Search for the cell housing the specified text and yield its [x, y] center coordinate. 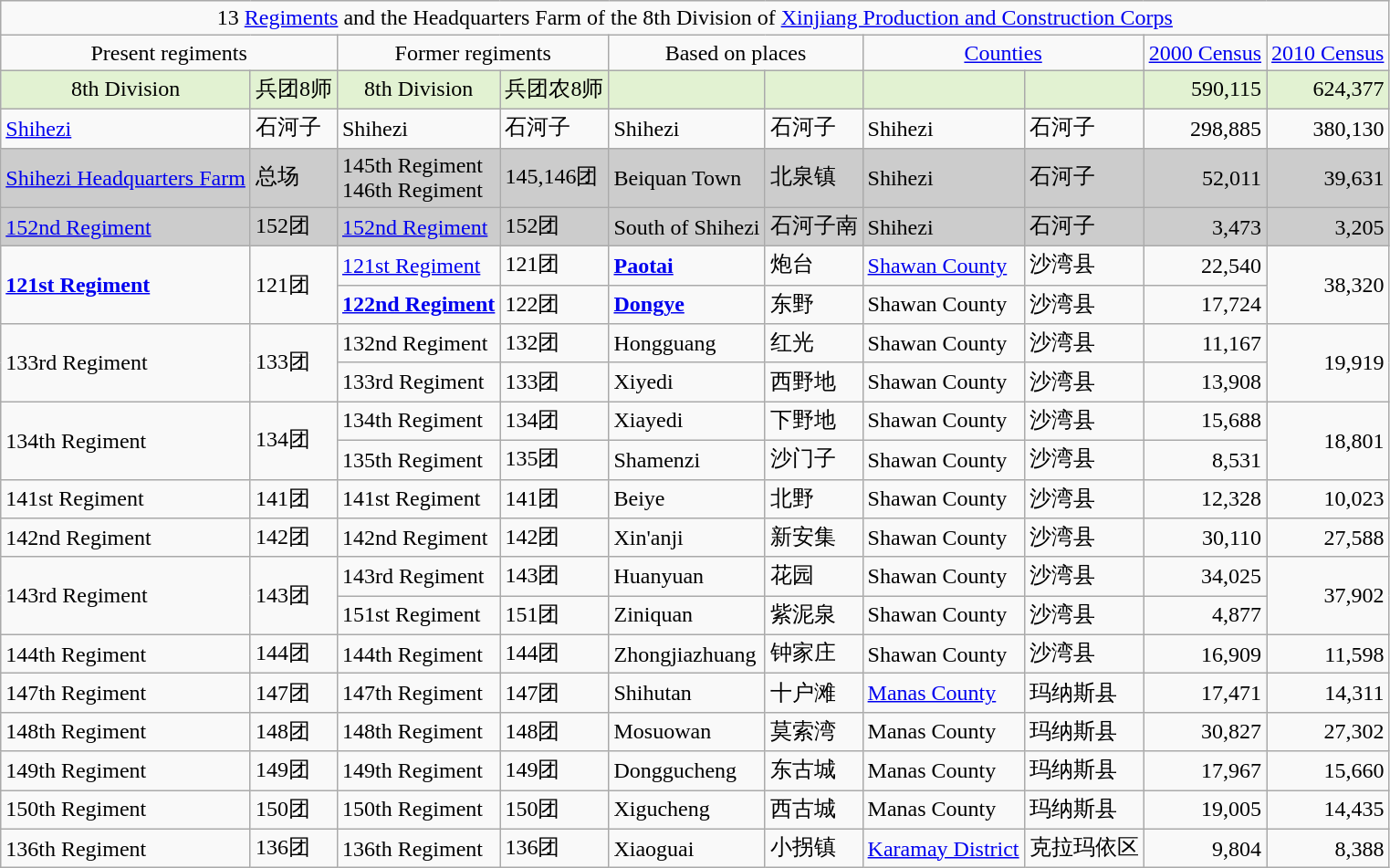
总场 [294, 177]
132团 [555, 343]
10,023 [1328, 498]
东野 [814, 305]
298,885 [1205, 128]
Huanyuan [686, 577]
South of Shihezi [686, 226]
135th Regiment [418, 460]
17,967 [1205, 770]
Xiyedi [686, 382]
兵团8师 [294, 89]
Xiayedi [686, 422]
624,377 [1328, 89]
151st Regiment [418, 615]
沙门子 [814, 460]
Based on places [736, 53]
122nd Regiment [418, 305]
145th Regiment146th Regiment [418, 177]
东古城 [814, 770]
Zhongjiazhuang [686, 654]
Paotai [686, 267]
13 Regiments and the Headquarters Farm of the 8th Division of Xinjiang Production and Construction Corps [695, 18]
Karamay District [944, 849]
红光 [814, 343]
19,005 [1205, 810]
39,631 [1328, 177]
15,660 [1328, 770]
13,908 [1205, 382]
Beiquan Town [686, 177]
Shamenzi [686, 460]
花园 [814, 577]
Ziniquan [686, 615]
Former regiments [473, 53]
22,540 [1205, 267]
北泉镇 [814, 177]
27,302 [1328, 732]
30,110 [1205, 539]
122团 [555, 305]
Hongguang [686, 343]
8,388 [1328, 849]
Shihezi Headquarters Farm [126, 177]
37,902 [1328, 595]
Donggucheng [686, 770]
12,328 [1205, 498]
Mosuowan [686, 732]
11,598 [1328, 654]
兵团农8师 [555, 89]
Counties [1003, 53]
15,688 [1205, 422]
8,531 [1205, 460]
34,025 [1205, 577]
Shihutan [686, 694]
9,804 [1205, 849]
132nd Regiment [418, 343]
小拐镇 [814, 849]
2000 Census [1205, 53]
十户滩 [814, 694]
克拉玛依区 [1084, 849]
紫泥泉 [814, 615]
下野地 [814, 422]
石河子南 [814, 226]
Xigucheng [686, 810]
4,877 [1205, 615]
151团 [555, 615]
14,311 [1328, 694]
2010 Census [1328, 53]
11,167 [1205, 343]
145,146团 [555, 177]
17,471 [1205, 694]
135团 [555, 460]
新安集 [814, 539]
Dongye [686, 305]
Beiye [686, 498]
炮台 [814, 267]
380,130 [1328, 128]
38,320 [1328, 285]
钟家庄 [814, 654]
Xiaoguai [686, 849]
西野地 [814, 382]
北野 [814, 498]
16,909 [1205, 654]
3,473 [1205, 226]
西古城 [814, 810]
Present regiments [170, 53]
Xin'anji [686, 539]
27,588 [1328, 539]
30,827 [1205, 732]
19,919 [1328, 363]
3,205 [1328, 226]
590,115 [1205, 89]
14,435 [1328, 810]
18,801 [1328, 440]
莫索湾 [814, 732]
17,724 [1205, 305]
52,011 [1205, 177]
